Provide the (x, y) coordinate of the cell's center where the given text is located.  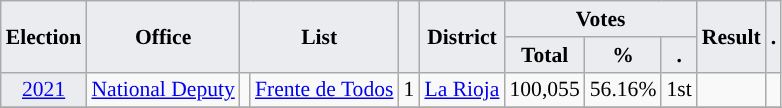
Result (732, 36)
1 (408, 90)
56.16% (624, 90)
Total (544, 55)
100,055 (544, 90)
Election (44, 36)
2021 (44, 90)
District (462, 36)
Frente de Todos (324, 90)
National Deputy (162, 90)
1st (678, 90)
Office (162, 36)
La Rioja (462, 90)
List (320, 36)
% (624, 55)
Votes (600, 19)
